Return (X, Y) of the center of cell containing provided text 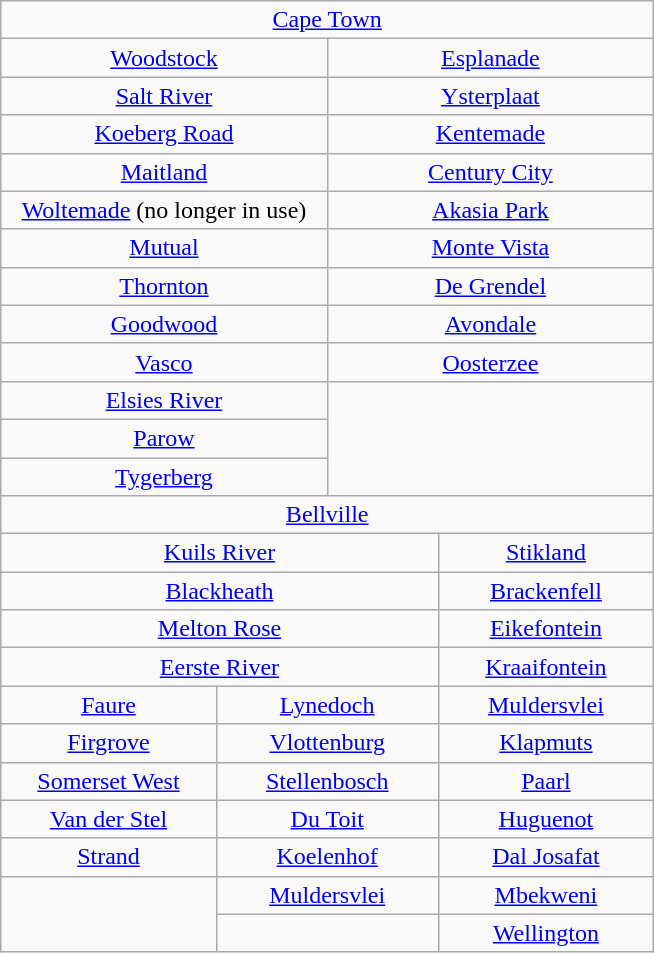
Vasco (164, 362)
Koeberg Road (164, 134)
Century City (490, 172)
Ysterplaat (490, 96)
Stellenbosch (327, 781)
Avondale (490, 324)
Elsies River (164, 400)
Dal Josafat (546, 857)
Koelenhof (327, 857)
Goodwood (164, 324)
Salt River (164, 96)
Akasia Park (490, 210)
Van der Stel (108, 819)
Woltemade (no longer in use) (164, 210)
Vlottenburg (327, 743)
Kuils River (220, 553)
Esplanade (490, 58)
Du Toit (327, 819)
Melton Rose (220, 629)
Monte Vista (490, 248)
Parow (164, 438)
Huguenot (546, 819)
Thornton (164, 286)
Stikland (546, 553)
Tygerberg (164, 477)
Cape Town (328, 20)
Bellville (328, 515)
Somerset West (108, 781)
Woodstock (164, 58)
Eerste River (220, 667)
Kraaifontein (546, 667)
Firgrove (108, 743)
Strand (108, 857)
Klapmuts (546, 743)
Mutual (164, 248)
Maitland (164, 172)
Oosterzee (490, 362)
Eikefontein (546, 629)
Faure (108, 705)
Wellington (546, 933)
Kentemade (490, 134)
Lynedoch (327, 705)
Paarl (546, 781)
Mbekweni (546, 895)
Brackenfell (546, 591)
Blackheath (220, 591)
De Grendel (490, 286)
